Find where the given text appears and provide that cell's center as [x, y] coordinate. 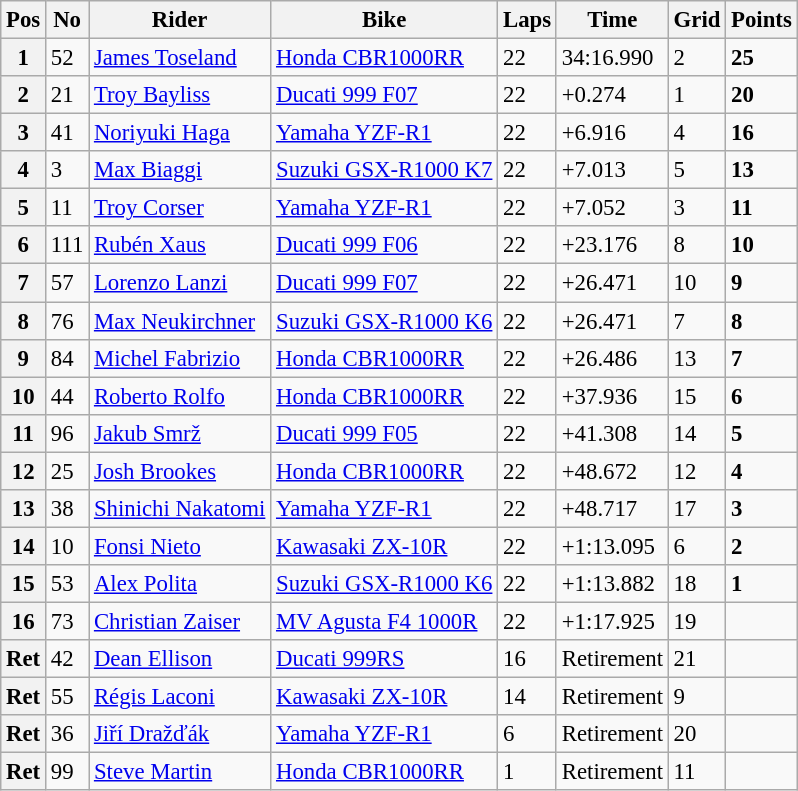
Steve Martin [180, 772]
73 [68, 621]
+7.013 [612, 170]
Fonsi Nieto [180, 546]
Ducati 999 F05 [384, 433]
42 [68, 659]
36 [68, 734]
44 [68, 396]
Time [612, 20]
Roberto Rolfo [180, 396]
76 [68, 321]
17 [696, 509]
+6.916 [612, 133]
84 [68, 358]
Alex Polita [180, 584]
18 [696, 584]
Ducati 999RS [384, 659]
Michel Fabrizio [180, 358]
96 [68, 433]
Bike [384, 20]
James Toseland [180, 58]
41 [68, 133]
Suzuki GSX-R1000 K7 [384, 170]
Lorenzo Lanzi [180, 283]
+0.274 [612, 95]
+7.052 [612, 208]
Rider [180, 20]
+48.672 [612, 471]
+1:13.882 [612, 584]
Josh Brookes [180, 471]
19 [696, 621]
111 [68, 245]
Jakub Smrž [180, 433]
38 [68, 509]
MV Agusta F4 1000R [384, 621]
Troy Corser [180, 208]
34:16.990 [612, 58]
Max Biaggi [180, 170]
+26.486 [612, 358]
Pos [24, 20]
Ducati 999 F06 [384, 245]
57 [68, 283]
Jiří Dražďák [180, 734]
+1:17.925 [612, 621]
52 [68, 58]
+37.936 [612, 396]
53 [68, 584]
Points [762, 20]
Grid [696, 20]
+41.308 [612, 433]
99 [68, 772]
Shinichi Nakatomi [180, 509]
No [68, 20]
Rubén Xaus [180, 245]
55 [68, 697]
+23.176 [612, 245]
+1:13.095 [612, 546]
+48.717 [612, 509]
Dean Ellison [180, 659]
Christian Zaiser [180, 621]
Max Neukirchner [180, 321]
Régis Laconi [180, 697]
Noriyuki Haga [180, 133]
Troy Bayliss [180, 95]
Laps [528, 20]
